From the cell containing the given text, extract its center point as (x, y) coordinate. 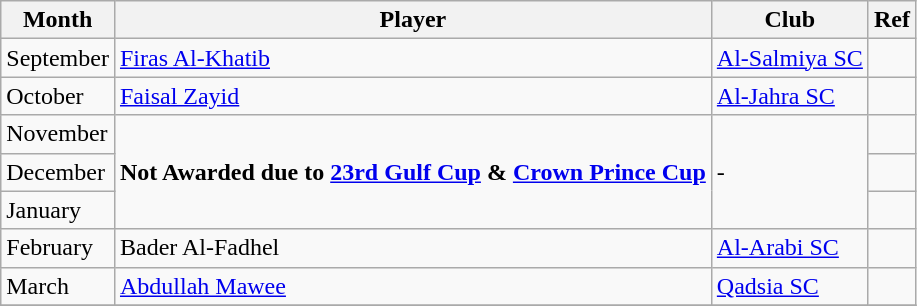
Month (58, 20)
September (58, 58)
Not Awarded due to 23rd Gulf Cup & Crown Prince Cup (412, 172)
Al-Jahra SC (790, 96)
Bader Al-Fadhel (412, 248)
November (58, 134)
Firas Al-Khatib (412, 58)
Player (412, 20)
Abdullah Mawee (412, 286)
Faisal Zayid (412, 96)
Qadsia SC (790, 286)
February (58, 248)
January (58, 210)
March (58, 286)
Al-Arabi SC (790, 248)
October (58, 96)
- (790, 172)
December (58, 172)
Club (790, 20)
Ref (892, 20)
Al-Salmiya SC (790, 58)
